Capture the cell that displays the provided text and extract its [x, y] central coordinate. 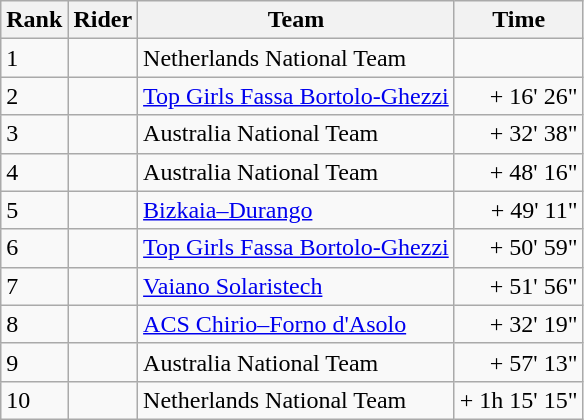
7 [34, 286]
2 [34, 96]
+ 49' 11" [518, 210]
8 [34, 324]
Bizkaia–Durango [296, 210]
Rank [34, 20]
+ 32' 19" [518, 324]
+ 48' 16" [518, 172]
6 [34, 248]
10 [34, 400]
1 [34, 58]
4 [34, 172]
Vaiano Solaristech [296, 286]
+ 1h 15' 15" [518, 400]
+ 32' 38" [518, 134]
9 [34, 362]
Rider [103, 20]
3 [34, 134]
+ 50' 59" [518, 248]
+ 16' 26" [518, 96]
Team [296, 20]
Time [518, 20]
5 [34, 210]
+ 51' 56" [518, 286]
ACS Chirio–Forno d'Asolo [296, 324]
+ 57' 13" [518, 362]
